Locate the cell with the specified text and output its [x, y] center coordinate. 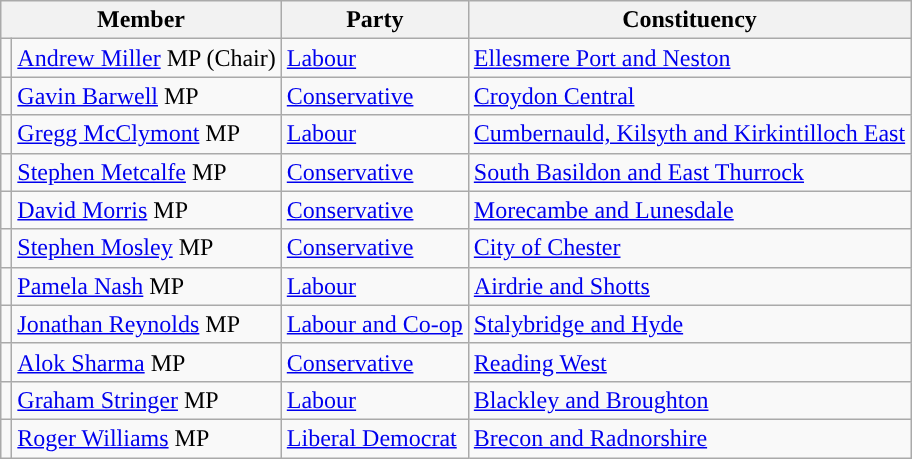
Stephen Metcalfe MP [146, 172]
Alok Sharma MP [146, 362]
Croydon Central [689, 96]
Blackley and Broughton [689, 400]
Pamela Nash MP [146, 286]
Member [142, 20]
Andrew Miller MP (Chair) [146, 58]
Cumbernauld, Kilsyth and Kirkintilloch East [689, 134]
Liberal Democrat [374, 438]
Gavin Barwell MP [146, 96]
Gregg McClymont MP [146, 134]
Ellesmere Port and Neston [689, 58]
Airdrie and Shotts [689, 286]
Reading West [689, 362]
Labour and Co-op [374, 324]
Stalybridge and Hyde [689, 324]
David Morris MP [146, 210]
Brecon and Radnorshire [689, 438]
Graham Stringer MP [146, 400]
Stephen Mosley MP [146, 248]
Jonathan Reynolds MP [146, 324]
Constituency [689, 20]
South Basildon and East Thurrock [689, 172]
Morecambe and Lunesdale [689, 210]
City of Chester [689, 248]
Party [374, 20]
Roger Williams MP [146, 438]
